Identify which cell holds the provided text, then report its [x, y] central coordinate. 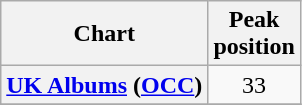
UK Albums (OCC) [104, 85]
33 [254, 85]
Chart [104, 34]
Peakposition [254, 34]
